Return [x, y] of the center of cell containing provided text 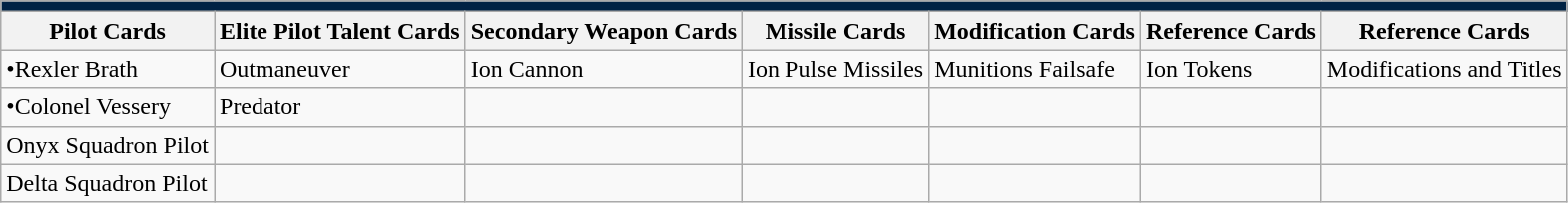
Predator [339, 107]
•Colonel Vessery [108, 107]
Ion Pulse Missiles [836, 69]
Secondary Weapon Cards [603, 31]
Outmaneuver [339, 69]
Delta Squadron Pilot [108, 183]
Elite Pilot Talent Cards [339, 31]
Modifications and Titles [1444, 69]
Missile Cards [836, 31]
Munitions Failsafe [1035, 69]
Ion Cannon [603, 69]
Onyx Squadron Pilot [108, 145]
Modification Cards [1035, 31]
Pilot Cards [108, 31]
Ion Tokens [1231, 69]
•Rexler Brath [108, 69]
